Provide the [X, Y] coordinate of the cell's center where the given text is located.  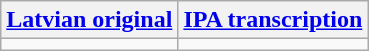
IPA transcription [273, 20]
Latvian original [90, 20]
